Extract the (X, Y) coordinate from the center of the cell holding the provided text.  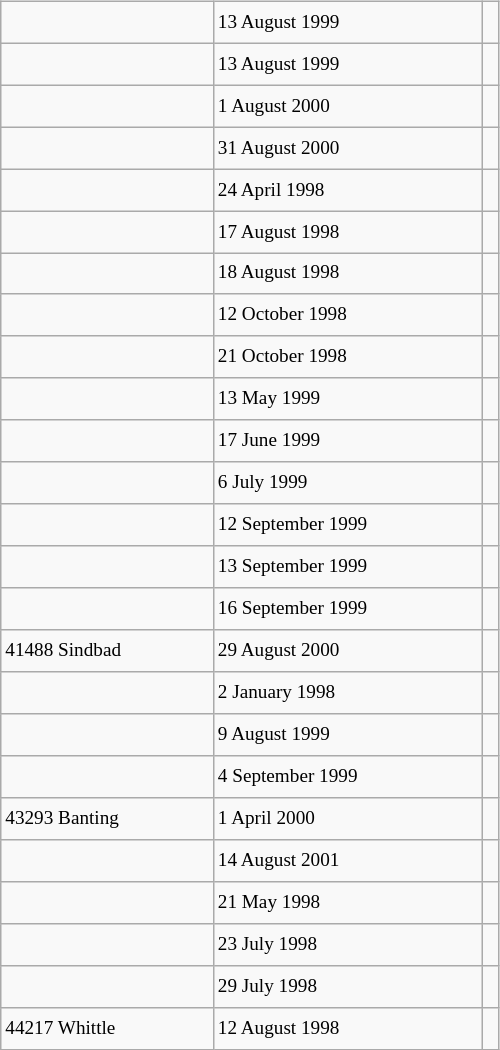
17 August 1998 (348, 232)
29 August 2000 (348, 651)
43293 Banting (107, 819)
4 September 1999 (348, 777)
13 September 1999 (348, 567)
9 August 1999 (348, 735)
16 September 1999 (348, 609)
12 August 1998 (348, 1028)
14 August 2001 (348, 861)
21 May 1998 (348, 902)
12 October 1998 (348, 315)
29 July 1998 (348, 986)
31 August 2000 (348, 148)
41488 Sindbad (107, 651)
21 October 1998 (348, 357)
18 August 1998 (348, 274)
17 June 1999 (348, 441)
23 July 1998 (348, 944)
12 September 1999 (348, 525)
2 January 1998 (348, 693)
24 April 1998 (348, 190)
1 August 2000 (348, 106)
44217 Whittle (107, 1028)
13 May 1999 (348, 399)
1 April 2000 (348, 819)
6 July 1999 (348, 483)
